Capture the cell that displays the provided text and extract its [X, Y] central coordinate. 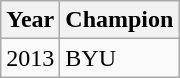
Year [30, 20]
Champion [120, 20]
2013 [30, 58]
BYU [120, 58]
